For the text-containing cell, return its midpoint in (X, Y) coordinate format. 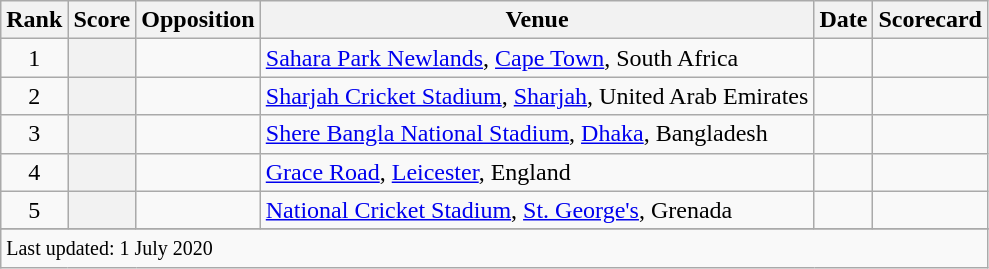
National Cricket Stadium, St. George's, Grenada (537, 210)
Shere Bangla National Stadium, Dhaka, Bangladesh (537, 134)
3 (34, 134)
Last updated: 1 July 2020 (494, 248)
1 (34, 58)
Sharjah Cricket Stadium, Sharjah, United Arab Emirates (537, 96)
Sahara Park Newlands, Cape Town, South Africa (537, 58)
Venue (537, 20)
Score (102, 20)
Scorecard (930, 20)
Opposition (198, 20)
2 (34, 96)
Grace Road, Leicester, England (537, 172)
Date (844, 20)
Rank (34, 20)
5 (34, 210)
4 (34, 172)
